Return the [x, y] coordinate for the center point of the cell that contains the specified text.  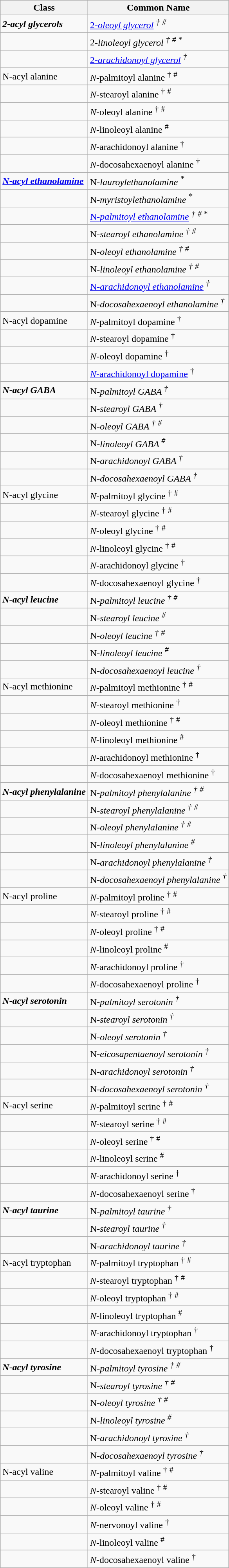
N-oleoyl alanine † # [158, 111]
N-acyl valine [44, 1472]
N-oleoyl serotonin † [158, 1036]
N-arachidonoyl alanine † [158, 146]
N-stearoyl methionine † [158, 704]
N-stearoyl dopamine † [158, 338]
N-myristoylethanolamine * [158, 198]
N-palmitoyl serine † # [158, 1106]
2-linoleoyl glycerol † # * [158, 42]
N-linoleoyl ethanolamine † # [158, 269]
N-stearoyl proline † # [158, 914]
N-arachidonoyl methionine † [158, 756]
N-acyl serine [44, 1106]
N-palmitoyl tyrosine † # [158, 1367]
N-docosahexaenoyl alanine † [158, 164]
N-docosahexaenoyl GABA † [158, 478]
N-palmitoyl methionine † # [158, 687]
N-arachidonoyl ethanolamine † [158, 286]
N-docosahexaenoyl serotonin † [158, 1088]
N-oleoyl serine † # [158, 1140]
N-palmitoyl phenylalanine † # [158, 792]
N-palmitoyl dopamine † [158, 320]
N-docosahexaenoyl ethanolamine † [158, 303]
N-linoleoyl phenylalanine # [158, 844]
N-acyl proline [44, 897]
N-oleoyl phenylalanine † # [158, 826]
N-arachidonoyl tryptophan † [158, 1332]
N-oleoyl tryptophan † # [158, 1297]
N-arachidonoyl serine † [158, 1175]
N-docosahexaenoyl methionine † [158, 774]
N-arachidonoyl taurine † [158, 1245]
N-acyl ethanolamine [44, 181]
N-acyl glycine [44, 495]
N-stearoyl tryptophan † # [158, 1280]
Class [44, 8]
N-linoleoyl glycine † # [158, 547]
N-stearoyl phenylalanine † # [158, 809]
N-linoleoyl methionine # [158, 739]
N-palmitoyl GABA † [158, 390]
N-nervonoyl valine † [158, 1525]
N-acyl phenylalanine [44, 792]
N-oleoyl ethanolamine † # [158, 251]
N-arachidonoyl glycine † [158, 565]
N-linoleoyl proline # [158, 948]
N-oleoyl tyrosine † # [158, 1402]
N-stearoyl taurine † [158, 1228]
N-palmitoyl tryptophan † # [158, 1262]
N-linoleoyl serine # [158, 1158]
N-linoleoyl tyrosine # [158, 1420]
N-docosahexaenoyl glycine † [158, 583]
N-arachidonoyl dopamine † [158, 373]
N-stearoyl glycine † # [158, 512]
N-palmitoyl proline † # [158, 897]
N-acyl tryptophan [44, 1262]
2-oleoyl glycerol † # [158, 24]
N-palmitoyl taurine † [158, 1211]
N-acyl GABA [44, 390]
N-arachidonoyl proline † [158, 966]
N-oleoyl dopamine † [158, 355]
N-docosahexaenoyl leucine † [158, 669]
N-acyl taurine [44, 1211]
N-acyl leucine [44, 600]
N-docosahexaenoyl proline † [158, 983]
N-palmitoyl leucine † # [158, 600]
N-eicosapentaenoyl serotonin † [158, 1053]
N-docosahexaenoyl tyrosine † [158, 1454]
N-palmitoyl glycine † # [158, 495]
N-palmitoyl valine † # [158, 1472]
N-oleoyl leucine † # [158, 634]
N-stearoyl valine † # [158, 1489]
Common Name [158, 8]
N-stearoyl tyrosine † # [158, 1384]
N-acyl serotonin [44, 1001]
N-docosahexaenoyl tryptophan † [158, 1350]
N-acyl dopamine [44, 320]
N-acyl methionine [44, 687]
N-lauroylethanolamine * [158, 181]
N-arachidonoyl tyrosine † [158, 1437]
N-palmitoyl alanine † # [158, 76]
N-stearoyl leucine # [158, 617]
N-stearoyl alanine † # [158, 94]
N-oleoyl proline † # [158, 931]
N-linoleoyl GABA # [158, 442]
N-palmitoyl ethanolamine † # * [158, 216]
N-linoleoyl valine # [158, 1542]
N-acyl tyrosine [44, 1367]
N-linoleoyl alanine # [158, 128]
N-stearoyl ethanolamine † # [158, 233]
N-linoleoyl tryptophan # [158, 1315]
N-linoleoyl leucine # [158, 652]
2-arachidonoyl glycerol † [158, 59]
N-oleoyl valine † # [158, 1507]
N-docosahexaenoyl phenylalanine † [158, 879]
N-docosahexaenoyl serine † [158, 1193]
N-palmitoyl serotonin † [158, 1001]
N-stearoyl GABA † [158, 408]
N-stearoyl serotonin † [158, 1018]
N-stearoyl serine † # [158, 1123]
N-arachidonoyl GABA † [158, 460]
N-acyl alanine [44, 76]
2-acyl glycerols [44, 24]
N-arachidonoyl phenylalanine † [158, 861]
N-oleoyl methionine † # [158, 722]
N-oleoyl GABA † # [158, 425]
N-oleoyl glycine † # [158, 530]
N-arachidonoyl serotonin † [158, 1070]
N-docosahexaenoyl valine † [158, 1559]
